Determine the (x, y) coordinate at the center of the cell enclosing the given text.  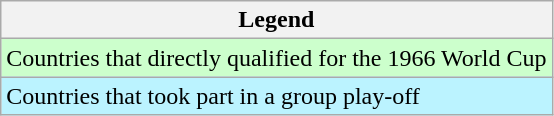
Countries that took part in a group play-off (276, 96)
Legend (276, 20)
Countries that directly qualified for the 1966 World Cup (276, 58)
